Output the [x, y] coordinate of the center of the cell containing the given text.  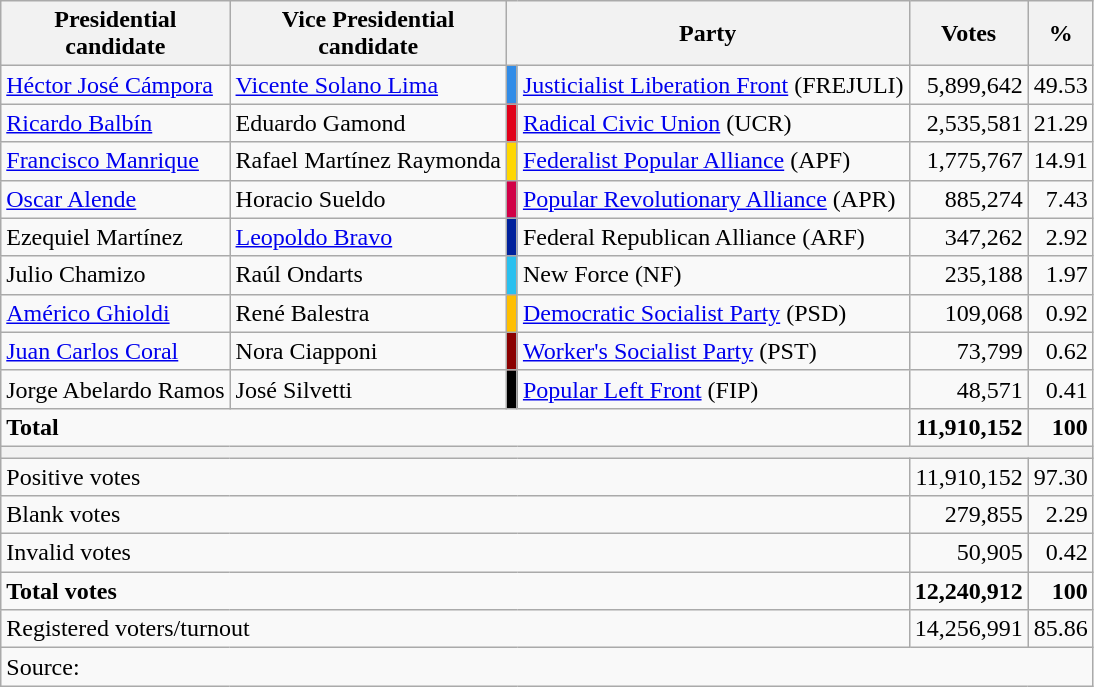
73,799 [968, 351]
97.30 [1060, 477]
12,240,912 [968, 591]
Federalist Popular Alliance (APF) [713, 161]
Radical Civic Union (UCR) [713, 123]
Leopoldo Bravo [368, 237]
14.91 [1060, 161]
Registered voters/turnout [455, 629]
0.41 [1060, 389]
René Balestra [368, 313]
1.97 [1060, 275]
Francisco Manrique [116, 161]
Jorge Abelardo Ramos [116, 389]
5,899,642 [968, 85]
Popular Left Front (FIP) [713, 389]
Blank votes [455, 515]
Héctor José Cámpora [116, 85]
Source: [547, 667]
7.43 [1060, 199]
Eduardo Gamond [368, 123]
Votes [968, 34]
Justicialist Liberation Front (FREJULI) [713, 85]
Party [708, 34]
Ezequiel Martínez [116, 237]
Presidentialcandidate [116, 34]
14,256,991 [968, 629]
885,274 [968, 199]
Horacio Sueldo [368, 199]
49.53 [1060, 85]
235,188 [968, 275]
2,535,581 [968, 123]
New Force (NF) [713, 275]
0.62 [1060, 351]
Julio Chamizo [116, 275]
Ricardo Balbín [116, 123]
José Silvetti [368, 389]
2.92 [1060, 237]
Worker's Socialist Party (PST) [713, 351]
Invalid votes [455, 553]
Vice Presidentialcandidate [368, 34]
Rafael Martínez Raymonda [368, 161]
1,775,767 [968, 161]
Vicente Solano Lima [368, 85]
Total votes [455, 591]
279,855 [968, 515]
Juan Carlos Coral [116, 351]
21.29 [1060, 123]
85.86 [1060, 629]
Positive votes [455, 477]
Raúl Ondarts [368, 275]
0.92 [1060, 313]
Total [455, 427]
Democratic Socialist Party (PSD) [713, 313]
Oscar Alende [116, 199]
0.42 [1060, 553]
Federal Republican Alliance (ARF) [713, 237]
Popular Revolutionary Alliance (APR) [713, 199]
109,068 [968, 313]
50,905 [968, 553]
Américo Ghioldi [116, 313]
% [1060, 34]
2.29 [1060, 515]
48,571 [968, 389]
Nora Ciapponi [368, 351]
347,262 [968, 237]
